Return [x, y] of the center of cell containing provided text 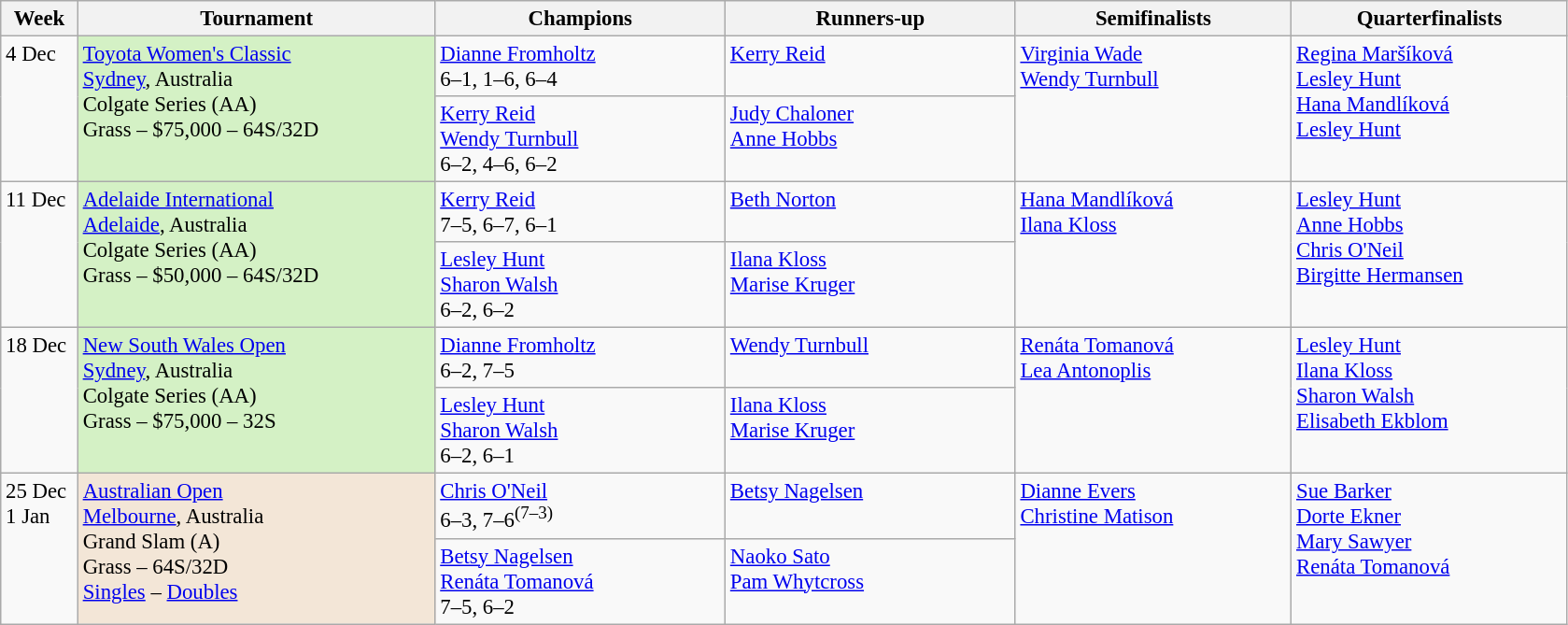
Kerry Reid [870, 67]
Chris O'Neil6–3, 7–6(7–3) [581, 506]
Kerry Reid 7–5, 6–7, 6–1 [581, 213]
Virginia Wade Wendy Turnbull [1153, 109]
Kerry Reid Wendy Turnbull6–2, 4–6, 6–2 [581, 139]
Lesley Hunt Anne Hobbs Chris O'Neil Birgitte Hermansen [1430, 255]
Wendy Turnbull [870, 359]
18 Dec [39, 401]
Lesley Hunt Ilana Kloss Sharon Walsh Elisabeth Ekblom [1430, 401]
Champions [581, 19]
Regina Maršíková Lesley Hunt Hana Mandlíková Lesley Hunt [1430, 109]
Runners-up [870, 19]
Hana Mandlíková Ilana Kloss [1153, 255]
Lesley Hunt Sharon Walsh 6–2, 6–2 [581, 285]
Renáta Tomanová Lea Antonoplis [1153, 401]
Lesley Hunt Sharon Walsh 6–2, 6–1 [581, 432]
Dianne Evers Christine Matison [1153, 549]
Betsy Nagelsen Renáta Tomanová 7–5, 6–2 [581, 581]
Toyota Women's ClassicSydney, Australia Colgate Series (AA)Grass – $75,000 – 64S/32D [256, 109]
Tournament [256, 19]
Sue Barker Dorte Ekner Mary Sawyer Renáta Tomanová [1430, 549]
Beth Norton [870, 213]
Adelaide InternationalAdelaide, AustraliaColgate Series (AA)Grass – $50,000 – 64S/32D [256, 255]
Naoko Sato Pam Whytcross [870, 581]
Dianne Fromholtz 6–2, 7–5 [581, 359]
Betsy Nagelsen [870, 506]
Australian Open Melbourne, AustraliaGrand Slam (A)Grass – 64S/32DSingles – Doubles [256, 549]
Week [39, 19]
New South Wales OpenSydney, Australia Colgate Series (AA)Grass – $75,000 – 32S [256, 401]
25 Dec1 Jan [39, 549]
11 Dec [39, 255]
Dianne Fromholtz 6–1, 1–6, 6–4 [581, 67]
Judy Chaloner Anne Hobbs [870, 139]
Semifinalists [1153, 19]
Quarterfinalists [1430, 19]
4 Dec [39, 109]
